Locate the cell with the specified text and output its (X, Y) center coordinate. 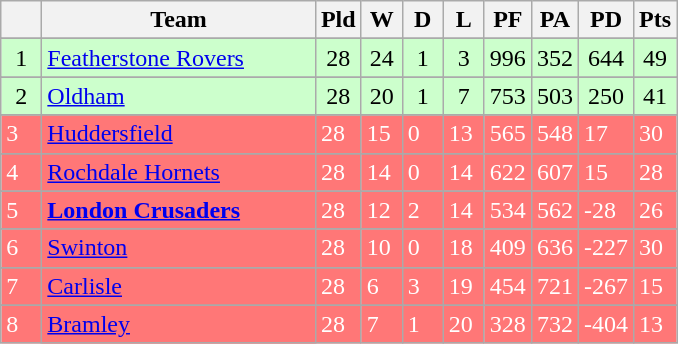
644 (606, 58)
328 (508, 324)
D (422, 20)
4 (22, 172)
562 (554, 210)
-404 (606, 324)
W (382, 20)
41 (654, 96)
622 (508, 172)
10 (382, 248)
18 (464, 248)
17 (606, 134)
250 (606, 96)
-28 (606, 210)
753 (508, 96)
352 (554, 58)
Team (179, 20)
607 (554, 172)
636 (554, 248)
Huddersfield (179, 134)
454 (508, 286)
26 (654, 210)
-267 (606, 286)
12 (382, 210)
Bramley (179, 324)
-227 (606, 248)
24 (382, 58)
L (464, 20)
732 (554, 324)
Featherstone Rovers (179, 58)
19 (464, 286)
996 (508, 58)
565 (508, 134)
534 (508, 210)
PA (554, 20)
PF (508, 20)
PD (606, 20)
8 (22, 324)
548 (554, 134)
721 (554, 286)
5 (22, 210)
Carlisle (179, 286)
Oldham (179, 96)
503 (554, 96)
Rochdale Hornets (179, 172)
409 (508, 248)
London Crusaders (179, 210)
49 (654, 58)
Pts (654, 20)
Pld (338, 20)
Swinton (179, 248)
